Identify which cell holds the provided text, then report its [x, y] central coordinate. 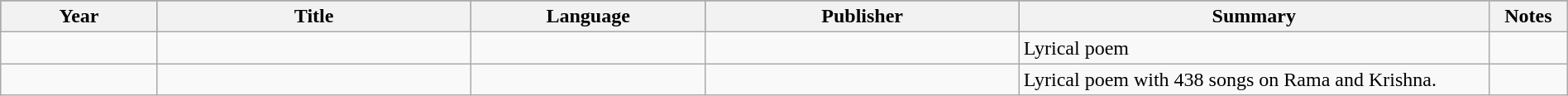
Summary [1254, 17]
Lyrical poem with 438 songs on Rama and Krishna. [1254, 79]
Language [588, 17]
Notes [1528, 17]
Title [314, 17]
Publisher [862, 17]
Year [79, 17]
Lyrical poem [1254, 48]
